Find where the given text appears and provide that cell's center as [x, y] coordinate. 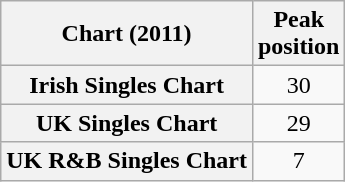
Chart (2011) [127, 34]
UK Singles Chart [127, 123]
Irish Singles Chart [127, 85]
Peakposition [298, 34]
7 [298, 161]
30 [298, 85]
UK R&B Singles Chart [127, 161]
29 [298, 123]
